Provide the (x, y) coordinate of the cell's center where the given text is located.  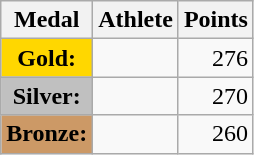
Gold: (47, 58)
Bronze: (47, 134)
Medal (47, 20)
Silver: (47, 96)
260 (216, 134)
Athlete (136, 20)
276 (216, 58)
Points (216, 20)
270 (216, 96)
